Locate the cell with the specified text and output its (x, y) center coordinate. 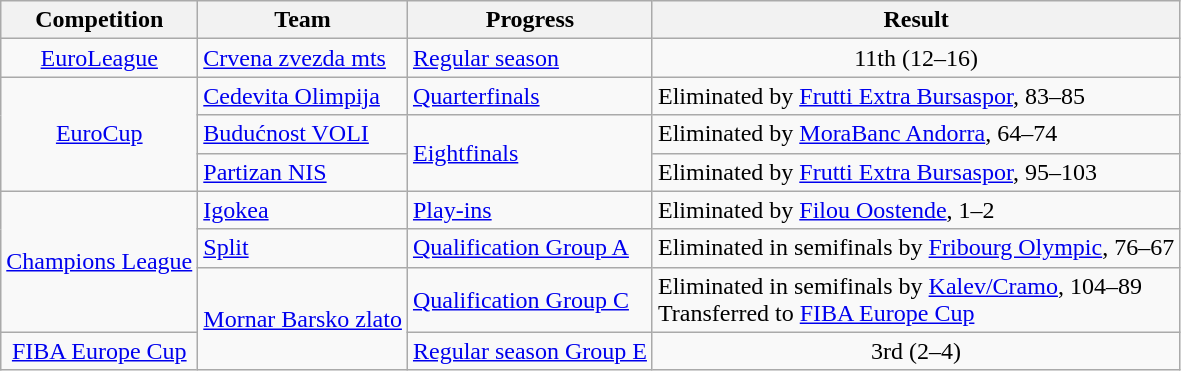
Partizan NIS (303, 172)
Budućnost VOLI (303, 134)
Progress (530, 20)
Mornar Barsko zlato (303, 318)
EuroLeague (100, 58)
Result (916, 20)
Eliminated in semifinals by Kalev/Cramo, 104–89Transferred to FIBA Europe Cup (916, 300)
Qualification Group A (530, 248)
Team (303, 20)
Play-ins (530, 210)
Crvena zvezda mts (303, 58)
3rd (2–4) (916, 351)
Qualification Group C (530, 300)
Eightfinals (530, 153)
Eliminated in semifinals by Fribourg Olympic, 76–67 (916, 248)
Eliminated by Filou Oostende, 1–2 (916, 210)
11th (12–16) (916, 58)
Eliminated by Frutti Extra Bursaspor, 83–85 (916, 96)
Eliminated by MoraBanc Andorra, 64–74 (916, 134)
Regular season (530, 58)
Split (303, 248)
Igokea (303, 210)
Regular season Group E (530, 351)
FIBA Europe Cup (100, 351)
EuroCup (100, 134)
Cedevita Olimpija (303, 96)
Competition (100, 20)
Eliminated by Frutti Extra Bursaspor, 95–103 (916, 172)
Quarterfinals (530, 96)
Champions League (100, 262)
